Locate the cell with the specified text and output its [x, y] center coordinate. 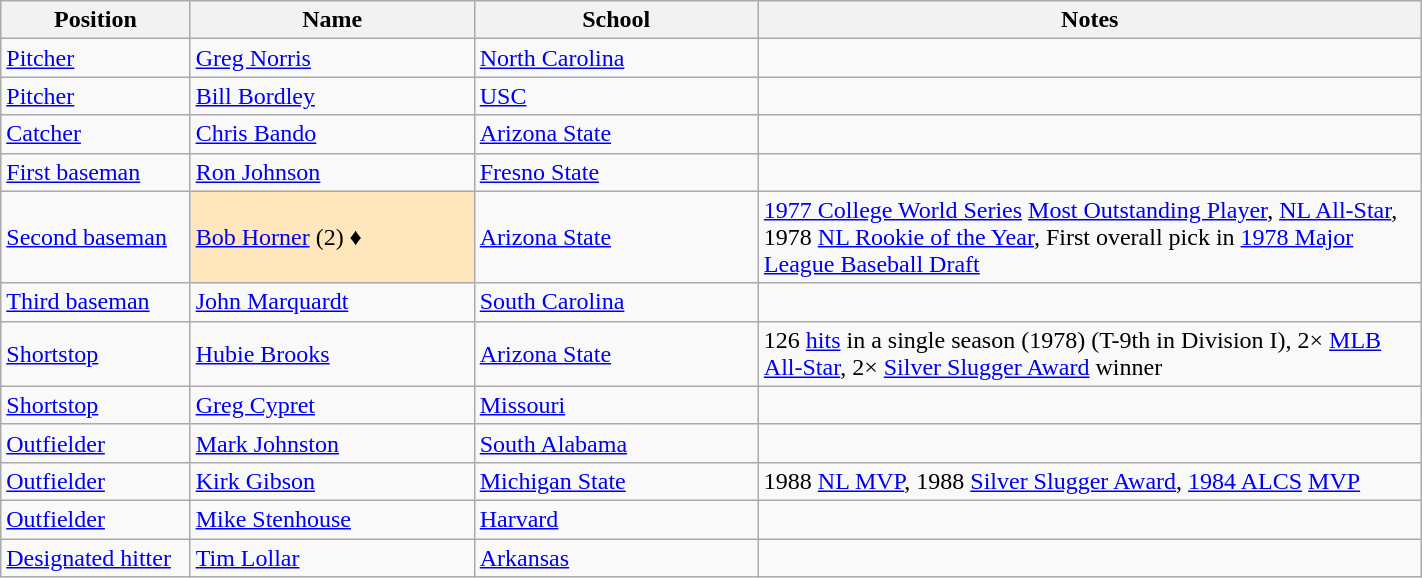
USC [616, 96]
Designated hitter [96, 557]
South Carolina [616, 302]
Greg Cypret [332, 405]
Mike Stenhouse [332, 519]
North Carolina [616, 58]
1977 College World Series Most Outstanding Player, NL All-Star, 1978 NL Rookie of the Year, First overall pick in 1978 Major League Baseball Draft [1090, 237]
Michigan State [616, 481]
Hubie Brooks [332, 354]
Name [332, 20]
Kirk Gibson [332, 481]
Chris Bando [332, 134]
Missouri [616, 405]
Ron Johnson [332, 172]
Catcher [96, 134]
Notes [1090, 20]
Mark Johnston [332, 443]
Bob Horner (2) ♦ [332, 237]
Bill Bordley [332, 96]
Fresno State [616, 172]
Arkansas [616, 557]
School [616, 20]
Second baseman [96, 237]
First baseman [96, 172]
126 hits in a single season (1978) (T-9th in Division I), 2× MLB All-Star, 2× Silver Slugger Award winner [1090, 354]
Greg Norris [332, 58]
John Marquardt [332, 302]
Tim Lollar [332, 557]
Harvard [616, 519]
South Alabama [616, 443]
Position [96, 20]
Third baseman [96, 302]
1988 NL MVP, 1988 Silver Slugger Award, 1984 ALCS MVP [1090, 481]
